Capture the cell that displays the provided text and extract its (X, Y) central coordinate. 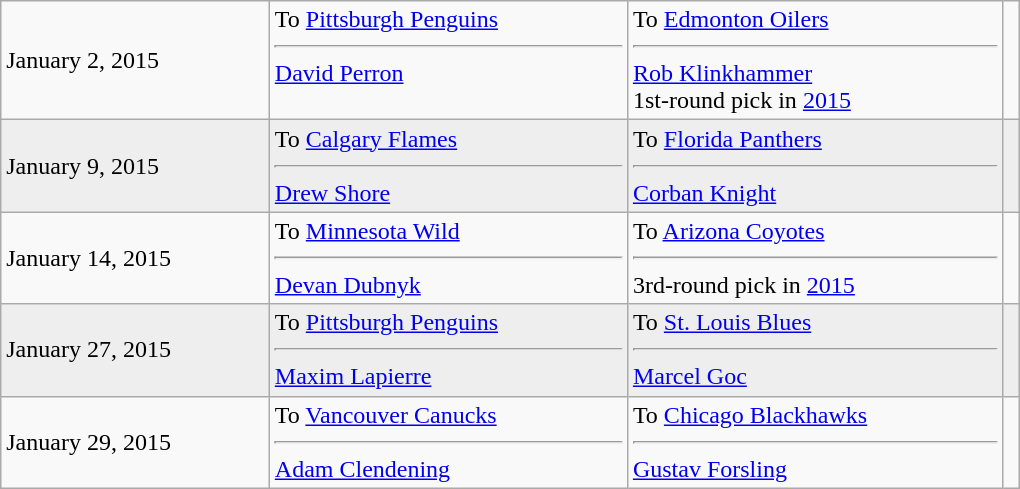
To Edmonton OilersRob Klinkhammer1st-round pick in 2015 (814, 60)
January 2, 2015 (136, 60)
To Pittsburgh PenguinsMaxim Lapierre (448, 350)
January 27, 2015 (136, 350)
To Pittsburgh PenguinsDavid Perron (448, 60)
To Chicago BlackhawksGustav Forsling (814, 442)
To Arizona Coyotes3rd-round pick in 2015 (814, 258)
To St. Louis BluesMarcel Goc (814, 350)
To Florida PanthersCorban Knight (814, 166)
January 29, 2015 (136, 442)
January 14, 2015 (136, 258)
January 9, 2015 (136, 166)
To Calgary FlamesDrew Shore (448, 166)
To Vancouver CanucksAdam Clendening (448, 442)
To Minnesota WildDevan Dubnyk (448, 258)
